For the text-containing cell, return its midpoint in (x, y) coordinate format. 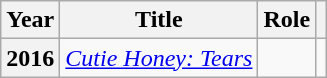
Role (287, 20)
Cutie Honey: Tears (159, 58)
Title (159, 20)
2016 (30, 58)
Year (30, 20)
